Output the (X, Y) coordinate of the center of the cell containing the given text.  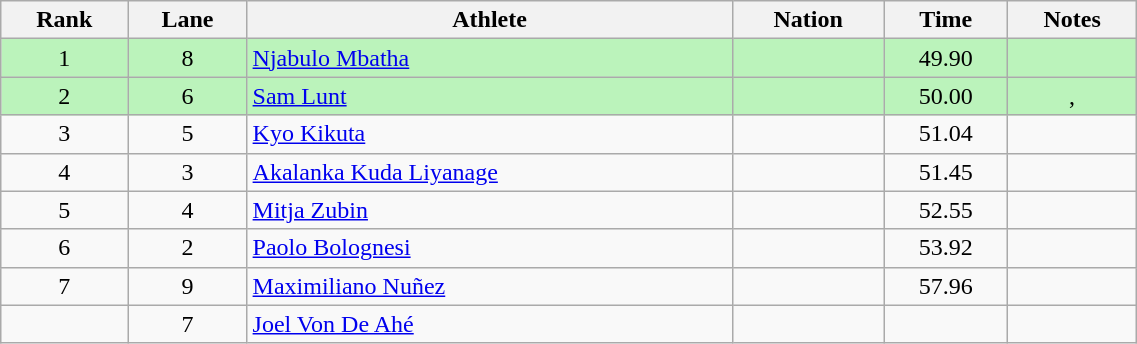
Time (946, 20)
51.45 (946, 172)
Maximiliano Nuñez (490, 286)
53.92 (946, 248)
Rank (64, 20)
Kyo Kikuta (490, 134)
57.96 (946, 286)
Lane (188, 20)
8 (188, 58)
Notes (1072, 20)
Paolo Bolognesi (490, 248)
51.04 (946, 134)
Akalanka Kuda Liyanage (490, 172)
Sam Lunt (490, 96)
9 (188, 286)
Njabulo Mbatha (490, 58)
Athlete (490, 20)
49.90 (946, 58)
52.55 (946, 210)
Nation (808, 20)
, (1072, 96)
1 (64, 58)
50.00 (946, 96)
Joel Von De Ahé (490, 324)
Mitja Zubin (490, 210)
